Output the (x, y) coordinate of the center of the cell containing the given text.  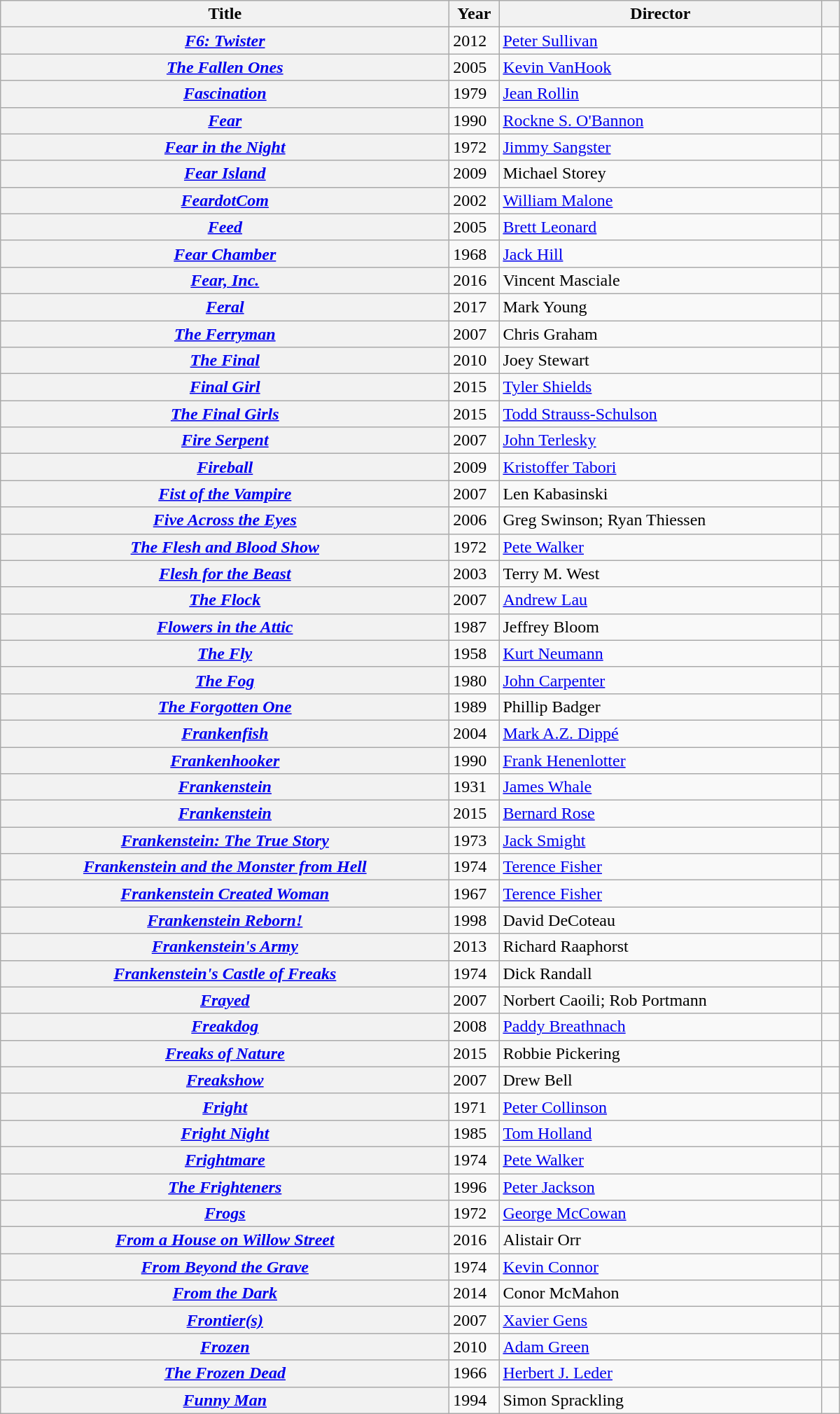
Richard Raaphorst (661, 947)
The Fallen Ones (225, 67)
Dick Randall (661, 973)
Xavier Gens (661, 1320)
Frontier(s) (225, 1320)
Title (225, 14)
Jack Smight (661, 840)
Simon Sprackling (661, 1400)
Kurt Neumann (661, 653)
Fascination (225, 94)
1967 (475, 894)
George McCowan (661, 1214)
1998 (475, 920)
Frankenstein's Castle of Freaks (225, 973)
Tyler Shields (661, 387)
Fear in the Night (225, 147)
1979 (475, 94)
Peter Sullivan (661, 41)
Michael Storey (661, 174)
Freaks of Nature (225, 1053)
2004 (475, 733)
2013 (475, 947)
Mark Young (661, 307)
Adam Green (661, 1347)
Freakdog (225, 1027)
Norbert Caoili; Rob Portmann (661, 1000)
Frankenstein Reborn! (225, 920)
Andrew Lau (661, 600)
Peter Jackson (661, 1187)
From Beyond the Grave (225, 1267)
Frankenfish (225, 733)
2017 (475, 307)
Year (475, 14)
William Malone (661, 200)
Len Kabasinski (661, 494)
Frankenstein: The True Story (225, 840)
2014 (475, 1294)
Alistair Orr (661, 1240)
Flesh for the Beast (225, 574)
2012 (475, 41)
1994 (475, 1400)
Jimmy Sangster (661, 147)
Drew Bell (661, 1080)
Frankenstein Created Woman (225, 894)
Terry M. West (661, 574)
1966 (475, 1373)
Director (661, 14)
Fear Island (225, 174)
David DeCoteau (661, 920)
1931 (475, 787)
Frank Henenlotter (661, 760)
2002 (475, 200)
Bernard Rose (661, 814)
The Forgotten One (225, 707)
1985 (475, 1133)
The Flesh and Blood Show (225, 547)
Frankenstein and the Monster from Hell (225, 867)
1958 (475, 653)
Frankenstein's Army (225, 947)
Feral (225, 307)
John Carpenter (661, 680)
Final Girl (225, 387)
Freakshow (225, 1080)
Conor McMahon (661, 1294)
Jean Rollin (661, 94)
Mark A.Z. Dippé (661, 733)
Frightmare (225, 1160)
Chris Graham (661, 334)
Rockne S. O'Bannon (661, 120)
Herbert J. Leder (661, 1373)
From a House on Willow Street (225, 1240)
Five Across the Eyes (225, 520)
Robbie Pickering (661, 1053)
2003 (475, 574)
Fireball (225, 467)
FeardotCom (225, 200)
The Ferryman (225, 334)
1980 (475, 680)
Kristoffer Tabori (661, 467)
Fear (225, 120)
Jeffrey Bloom (661, 627)
1968 (475, 254)
Kevin VanHook (661, 67)
Funny Man (225, 1400)
Fright Night (225, 1133)
Paddy Breathnach (661, 1027)
F6: Twister (225, 41)
Joey Stewart (661, 361)
The Frozen Dead (225, 1373)
John Terlesky (661, 441)
Jack Hill (661, 254)
Fist of the Vampire (225, 494)
The Fog (225, 680)
The Final (225, 361)
The Flock (225, 600)
1973 (475, 840)
1971 (475, 1107)
Fire Serpent (225, 441)
1996 (475, 1187)
Fright (225, 1107)
The Frighteners (225, 1187)
James Whale (661, 787)
Frozen (225, 1347)
Peter Collinson (661, 1107)
Phillip Badger (661, 707)
Fear, Inc. (225, 280)
Tom Holland (661, 1133)
Flowers in the Attic (225, 627)
2008 (475, 1027)
Vincent Masciale (661, 280)
Frankenhooker (225, 760)
Feed (225, 227)
Fear Chamber (225, 254)
Frayed (225, 1000)
2006 (475, 520)
Frogs (225, 1214)
Greg Swinson; Ryan Thiessen (661, 520)
1989 (475, 707)
Todd Strauss-Schulson (661, 414)
1987 (475, 627)
The Final Girls (225, 414)
Kevin Connor (661, 1267)
The Fly (225, 653)
From the Dark (225, 1294)
Brett Leonard (661, 227)
